Detect which cell encompasses the target text, then output its [X, Y] center coordinate. 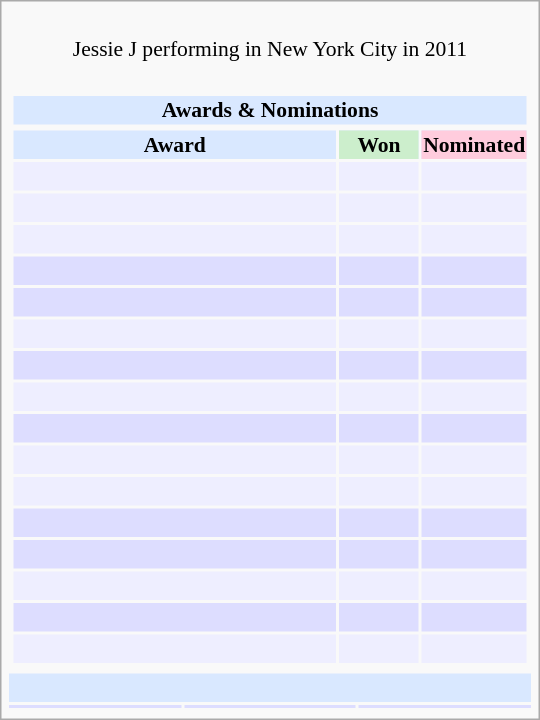
Award [174, 144]
Won [379, 144]
Awards & Nominations Award Won Nominated [270, 368]
Jessie J performing in New York City in 2011 [270, 36]
Awards & Nominations [270, 110]
Nominated [474, 144]
